Search for the cell housing the specified text and yield its [x, y] center coordinate. 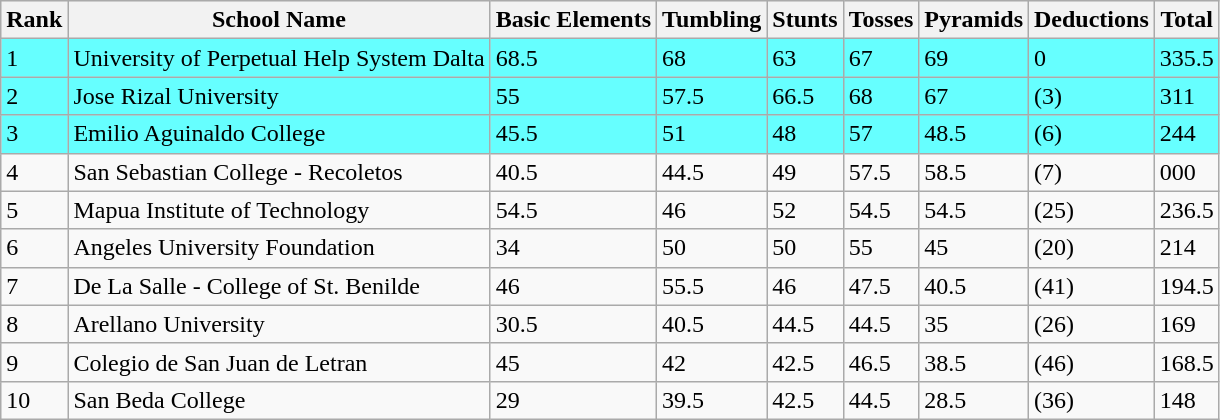
Arellano University [279, 324]
48.5 [974, 134]
28.5 [974, 400]
194.5 [1186, 286]
148 [1186, 400]
66.5 [805, 96]
168.5 [1186, 362]
10 [34, 400]
0 [1092, 58]
29 [573, 400]
8 [34, 324]
San Beda College [279, 400]
Emilio Aguinaldo College [279, 134]
47.5 [881, 286]
311 [1186, 96]
Deductions [1092, 20]
9 [34, 362]
34 [573, 248]
(41) [1092, 286]
(25) [1092, 210]
(46) [1092, 362]
School Name [279, 20]
7 [34, 286]
(20) [1092, 248]
52 [805, 210]
244 [1186, 134]
30.5 [573, 324]
46.5 [881, 362]
42 [712, 362]
57 [881, 134]
1 [34, 58]
39.5 [712, 400]
38.5 [974, 362]
Total [1186, 20]
(36) [1092, 400]
(7) [1092, 172]
Tumbling [712, 20]
Tosses [881, 20]
335.5 [1186, 58]
Pyramids [974, 20]
(3) [1092, 96]
Colegio de San Juan de Letran [279, 362]
5 [34, 210]
63 [805, 58]
Mapua Institute of Technology [279, 210]
51 [712, 134]
169 [1186, 324]
San Sebastian College - Recoletos [279, 172]
35 [974, 324]
48 [805, 134]
Angeles University Foundation [279, 248]
(6) [1092, 134]
55.5 [712, 286]
Rank [34, 20]
58.5 [974, 172]
45.5 [573, 134]
69 [974, 58]
000 [1186, 172]
214 [1186, 248]
De La Salle - College of St. Benilde [279, 286]
6 [34, 248]
3 [34, 134]
University of Perpetual Help System Dalta [279, 58]
236.5 [1186, 210]
4 [34, 172]
2 [34, 96]
Stunts [805, 20]
49 [805, 172]
Jose Rizal University [279, 96]
68.5 [573, 58]
Basic Elements [573, 20]
(26) [1092, 324]
